Return the [X, Y] coordinate for the center point of the cell that contains the specified text.  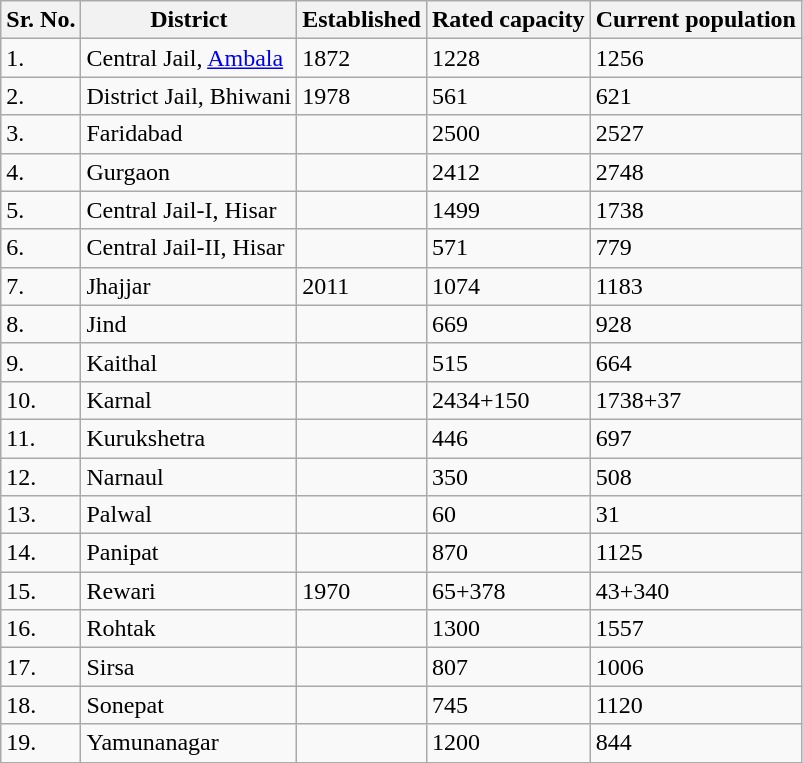
District [189, 20]
Narnaul [189, 477]
15. [41, 591]
Yamunanagar [189, 743]
928 [696, 324]
1074 [508, 286]
10. [41, 400]
571 [508, 248]
18. [41, 705]
2011 [362, 286]
1970 [362, 591]
Panipat [189, 553]
1006 [696, 667]
1183 [696, 286]
Central Jail, Ambala [189, 58]
31 [696, 515]
1200 [508, 743]
Rated capacity [508, 20]
1499 [508, 210]
14. [41, 553]
1120 [696, 705]
60 [508, 515]
1557 [696, 629]
19. [41, 743]
Jind [189, 324]
2. [41, 96]
Rewari [189, 591]
5. [41, 210]
Established [362, 20]
664 [696, 362]
561 [508, 96]
Jhajjar [189, 286]
65+378 [508, 591]
515 [508, 362]
2412 [508, 172]
17. [41, 667]
Current population [696, 20]
16. [41, 629]
697 [696, 438]
2527 [696, 134]
1228 [508, 58]
2748 [696, 172]
779 [696, 248]
745 [508, 705]
1872 [362, 58]
870 [508, 553]
621 [696, 96]
Palwal [189, 515]
3. [41, 134]
District Jail, Bhiwani [189, 96]
Gurgaon [189, 172]
Central Jail-I, Hisar [189, 210]
807 [508, 667]
Kurukshetra [189, 438]
11. [41, 438]
9. [41, 362]
350 [508, 477]
Faridabad [189, 134]
Sonepat [189, 705]
446 [508, 438]
7. [41, 286]
Karnal [189, 400]
1738 [696, 210]
1. [41, 58]
669 [508, 324]
6. [41, 248]
1125 [696, 553]
13. [41, 515]
1738+37 [696, 400]
Sr. No. [41, 20]
Rohtak [189, 629]
1256 [696, 58]
43+340 [696, 591]
2434+150 [508, 400]
2500 [508, 134]
4. [41, 172]
8. [41, 324]
Kaithal [189, 362]
1978 [362, 96]
12. [41, 477]
Central Jail-II, Hisar [189, 248]
Sirsa [189, 667]
844 [696, 743]
1300 [508, 629]
508 [696, 477]
